Search for the cell housing the specified text and yield its (X, Y) center coordinate. 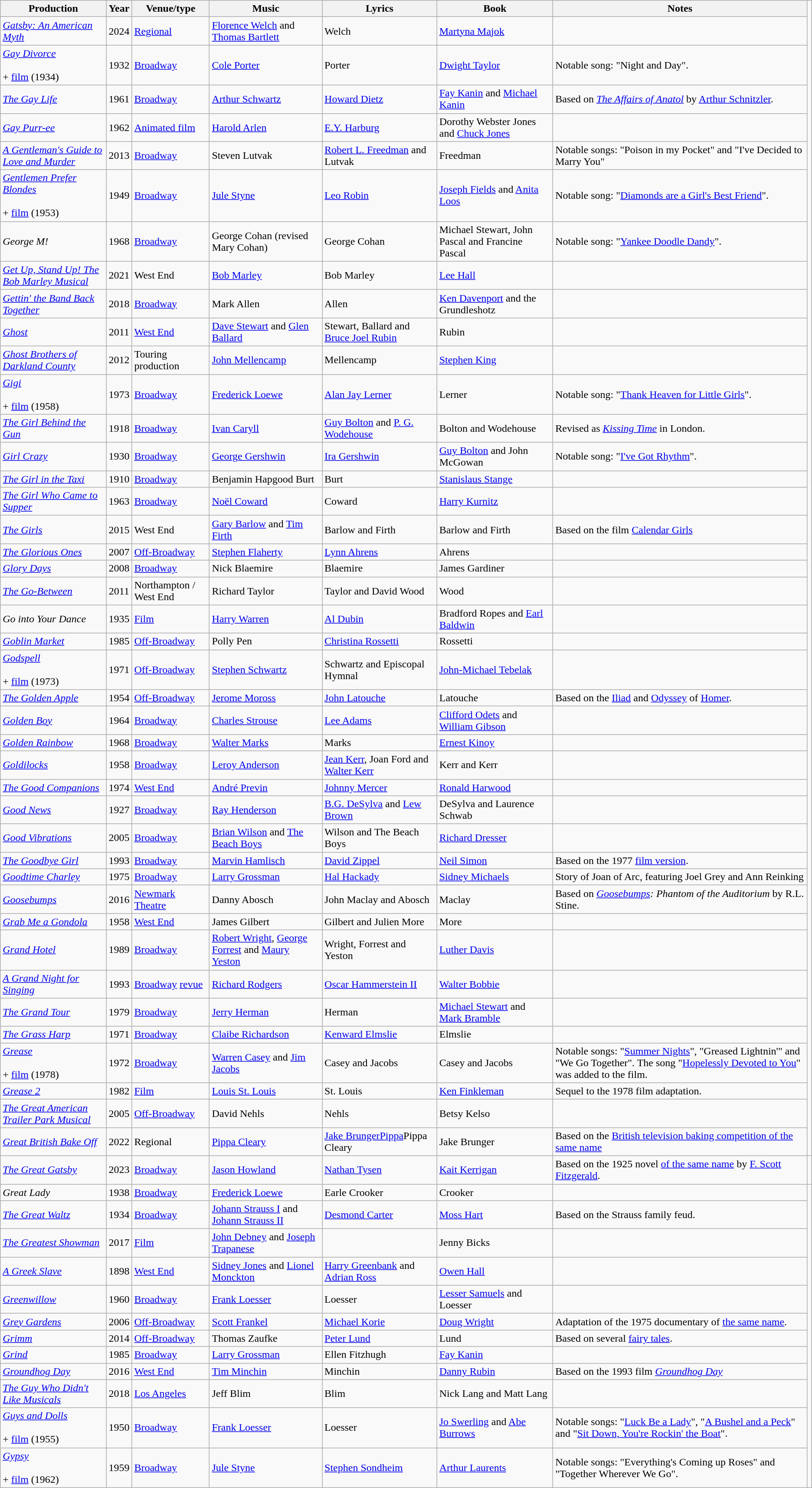
1975 (119, 877)
Ellen Fitzhugh (380, 1355)
1935 (119, 619)
Owen Hall (494, 1271)
Freedman (494, 155)
Animated film (171, 128)
George Gershwin (266, 457)
The Good Companions (53, 788)
Ghost Brothers of Darkland County (53, 360)
Stephen Sondheim (380, 1468)
Danny Rubin (494, 1371)
Nehls (380, 1114)
Mellencamp (380, 360)
B.G. DeSylva and Lew Brown (380, 810)
1989 (119, 950)
Los Angeles (171, 1394)
Great Lady (53, 1192)
The Great Gatsby (53, 1170)
Elmslie (494, 1035)
Jean Kerr, Joan Ford and Walter Kerr (380, 765)
Pippa Cleary (266, 1141)
Sidney Michaels (494, 877)
Ira Gershwin (380, 457)
Based on the film Calendar Girls (680, 529)
Dorothy Webster Jones and Chuck Jones (494, 128)
Jason Howland (266, 1170)
The Girl Who Came to Supper (53, 502)
Robert L. Freedman and Lutvak (380, 155)
Sequel to the 1978 film adaptation. (680, 1091)
Jake BrungerPippaPippa Cleary (380, 1141)
Martyna Majok (494, 31)
Noël Coward (266, 502)
John Debney and Joseph Trapanese (266, 1243)
Goblin Market (53, 641)
Lerner (494, 394)
Gentlemen Prefer Blondes + film (1953) (53, 195)
Latouche (494, 698)
Glory Days (53, 568)
Porter (380, 65)
John Mellencamp (266, 360)
Newmark Theatre (171, 899)
Notable song: "Night and Day". (680, 65)
Kenward Elmslie (380, 1035)
Notable songs: "Poison in my Pocket" and "I've Decided to Marry You" (680, 155)
Rubin (494, 332)
Fay Kanin (494, 1355)
Earle Crooker (380, 1192)
A Gentleman's Guide to Love and Murder (53, 155)
Richard Taylor (266, 591)
Walter Bobbie (494, 984)
The Grand Tour (53, 1012)
Based on the 1925 novel of the same name by F. Scott Fitzgerald. (680, 1170)
John Maclay and Abosch (380, 899)
The Gay Life (53, 99)
Allen (380, 304)
Jenny Bicks (494, 1243)
St. Louis (380, 1091)
Kait Kerrigan (494, 1170)
Louis St. Louis (266, 1091)
Brian Wilson and The Beach Boys (266, 838)
2008 (119, 568)
Golden Boy (53, 720)
Good News (53, 810)
More (494, 922)
Based on The Affairs of Anatol by Arthur Schnitzler. (680, 99)
Polly Pen (266, 641)
Notable song: "Diamonds are a Girl's Best Friend". (680, 195)
Hal Hackady (380, 877)
The Girl in the Taxi (53, 479)
Girl Crazy (53, 457)
George Cohan (revised Mary Cohan) (266, 241)
1972 (119, 1063)
Michael Stewart and Mark Bramble (494, 1012)
Claibe Richardson (266, 1035)
Marks (380, 742)
Venue/type (171, 9)
Burt (380, 479)
Groundhog Day (53, 1371)
John-Michael Tebelak (494, 670)
The Girl Behind the Gun (53, 429)
Notable songs: "Summer Nights", "Greased Lightnin'" and "We Go Together". The song "Hopelessly Devoted to You" was added to the film. (680, 1063)
Jerome Moross (266, 698)
Music (266, 9)
1962 (119, 128)
Lyrics (380, 9)
Oscar Hammerstein II (380, 984)
Harry Kurnitz (494, 502)
Cole Porter (266, 65)
Go into Your Dance (53, 619)
The Go-Between (53, 591)
Stephen Flaherty (266, 552)
Joseph Fields and Anita Loos (494, 195)
1961 (119, 99)
Thomas Zaufke (266, 1338)
Ernest Kinoy (494, 742)
Notable songs: "Everything's Coming up Roses" and "Together Wherever We Go". (680, 1468)
David Nehls (266, 1114)
The Goodbye Girl (53, 861)
James Gardiner (494, 568)
1918 (119, 429)
2013 (119, 155)
Gilbert and Julien More (380, 922)
Dwight Taylor (494, 65)
Lund (494, 1338)
2023 (119, 1170)
Clifford Odets and William Gibson (494, 720)
Bolton and Wodehouse (494, 429)
E.Y. Harburg (380, 128)
Adaptation of the 1975 documentary of the same name. (680, 1322)
Betsy Kelso (494, 1114)
Jeff Blim (266, 1394)
1960 (119, 1299)
Michael Korie (380, 1322)
Florence Welch and Thomas Bartlett (266, 31)
Jerry Herman (266, 1012)
Book (494, 9)
Blaemire (380, 568)
Taylor and David Wood (380, 591)
Notes (680, 9)
DeSylva and Laurence Schwab (494, 810)
Peter Lund (380, 1338)
1979 (119, 1012)
1982 (119, 1091)
A Grand Night for Singing (53, 984)
Goldilocks (53, 765)
Nick Blaemire (266, 568)
Grease 2 (53, 1091)
George M! (53, 241)
Grind (53, 1355)
Broadway revue (171, 984)
Notable song: "Yankee Doodle Dandy". (680, 241)
Ahrens (494, 552)
2006 (119, 1322)
1954 (119, 698)
Ken Finkleman (494, 1091)
Warren Casey and Jim Jacobs (266, 1063)
Coward (380, 502)
The Great American Trailer Park Musical (53, 1114)
Notable song: "I've Got Rhythm". (680, 457)
Gigi + film (1958) (53, 394)
Based on the British television baking competition of the same name (680, 1141)
2014 (119, 1338)
1910 (119, 479)
Wilson and The Beach Boys (380, 838)
2015 (119, 529)
The Grass Harp (53, 1035)
Godspell + film (1973) (53, 670)
Rossetti (494, 641)
Dave Stewart and Glen Ballard (266, 332)
1959 (119, 1468)
Gary Barlow and Tim Firth (266, 529)
John Latouche (380, 698)
1950 (119, 1428)
2007 (119, 552)
Johann Strauss I and Johann Strauss II (266, 1215)
1934 (119, 1215)
Ghost (53, 332)
Crooker (494, 1192)
2024 (119, 31)
Desmond Carter (380, 1215)
Notable song: "Thank Heaven for Little Girls". (680, 394)
Scott Frankel (266, 1322)
Welch (380, 31)
Arthur Schwartz (266, 99)
Based on the Iliad and Odyssey of Homer. (680, 698)
Charles Strouse (266, 720)
Christina Rossetti (380, 641)
Grab Me a Gondola (53, 922)
Notable songs: "Luck Be a Lady", "A Bushel and a Peck" and "Sit Down, You're Rockin' the Boat". (680, 1428)
Arthur Laurents (494, 1468)
1927 (119, 810)
Gypsy + film (1962) (53, 1468)
Walter Marks (266, 742)
Maclay (494, 899)
2022 (119, 1141)
1963 (119, 502)
Kerr and Kerr (494, 765)
Greenwillow (53, 1299)
Richard Dresser (494, 838)
Ronald Harwood (494, 788)
Stewart, Ballard and Bruce Joel Rubin (380, 332)
Golden Rainbow (53, 742)
Stephen Schwartz (266, 670)
Get Up, Stand Up! The Bob Marley Musical (53, 275)
Based on the Strauss family feud. (680, 1215)
Guy Bolton and John McGowan (494, 457)
Tim Minchin (266, 1371)
The Great Waltz (53, 1215)
George Cohan (380, 241)
Nathan Tysen (380, 1170)
Gatsby: An American Myth (53, 31)
Lesser Samuels and Loesser (494, 1299)
1898 (119, 1271)
Ken Davenport and the Grundleshotz (494, 304)
Mark Allen (266, 304)
Danny Abosch (266, 899)
Bradford Ropes and Earl Baldwin (494, 619)
Robert Wright, George Forrest and Maury Yeston (266, 950)
Doug Wright (494, 1322)
Stephen King (494, 360)
1930 (119, 457)
The Girls (53, 529)
David Zippel (380, 861)
1974 (119, 788)
The Golden Apple (53, 698)
Jo Swerling and Abe Burrows (494, 1428)
Steven Lutvak (266, 155)
Benjamin Hapgood Burt (266, 479)
James Gilbert (266, 922)
Production (53, 9)
Wood (494, 591)
Sidney Jones and Lionel Monckton (266, 1271)
Johnny Mercer (380, 788)
1938 (119, 1192)
The Glorious Ones (53, 552)
2017 (119, 1243)
Fay Kanin and Michael Kanin (494, 99)
Grey Gardens (53, 1322)
Great British Bake Off (53, 1141)
Gay Divorce + film (1934) (53, 65)
Ray Henderson (266, 810)
Michael Stewart, John Pascal and Francine Pascal (494, 241)
1973 (119, 394)
Neil Simon (494, 861)
Jake Brunger (494, 1141)
Lynn Ahrens (380, 552)
Guy Bolton and P. G. Wodehouse (380, 429)
Gettin' the Band Back Together (53, 304)
Stanislaus Stange (494, 479)
Herman (380, 1012)
Based on Goosebumps: Phantom of the Auditorium by R.L. Stine. (680, 899)
Northampton / West End (171, 591)
Nick Lang and Matt Lang (494, 1394)
Schwartz and Episcopal Hymnal (380, 670)
1949 (119, 195)
Grand Hotel (53, 950)
Good Vibrations (53, 838)
Harry Greenbank and Adrian Ross (380, 1271)
1964 (119, 720)
Year (119, 9)
Goodtime Charley (53, 877)
Touring production (171, 360)
Story of Joan of Arc, featuring Joel Grey and Ann Reinking (680, 877)
Wright, Forrest and Yeston (380, 950)
Howard Dietz (380, 99)
Revised as Kissing Time in London. (680, 429)
Based on the 1977 film version. (680, 861)
1932 (119, 65)
Guys and Dolls + film (1955) (53, 1428)
André Previn (266, 788)
Al Dubin (380, 619)
The Guy Who Didn't Like Musicals (53, 1394)
Based on the 1993 film Groundhog Day (680, 1371)
Goosebumps (53, 899)
Minchin (380, 1371)
Leroy Anderson (266, 765)
Lee Adams (380, 720)
Luther Davis (494, 950)
Richard Rodgers (266, 984)
Gay Purr-ee (53, 128)
Moss Hart (494, 1215)
Ivan Caryll (266, 429)
2012 (119, 360)
Grease + film (1978) (53, 1063)
Blim (380, 1394)
Alan Jay Lerner (380, 394)
Harry Warren (266, 619)
A Greek Slave (53, 1271)
Leo Robin (380, 195)
Grimm (53, 1338)
Based on several fairy tales. (680, 1338)
Lee Hall (494, 275)
The Greatest Showman (53, 1243)
Marvin Hamlisch (266, 861)
2021 (119, 275)
Harold Arlen (266, 128)
